Provide the [X, Y] coordinate of the cell's center where the given text is located.  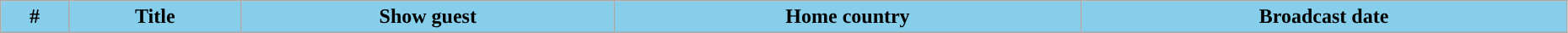
Show guest [428, 17]
Home country [848, 17]
# [35, 17]
Broadcast date [1324, 17]
Title [155, 17]
